Determine the (x, y) coordinate at the center of the cell enclosing the given text.  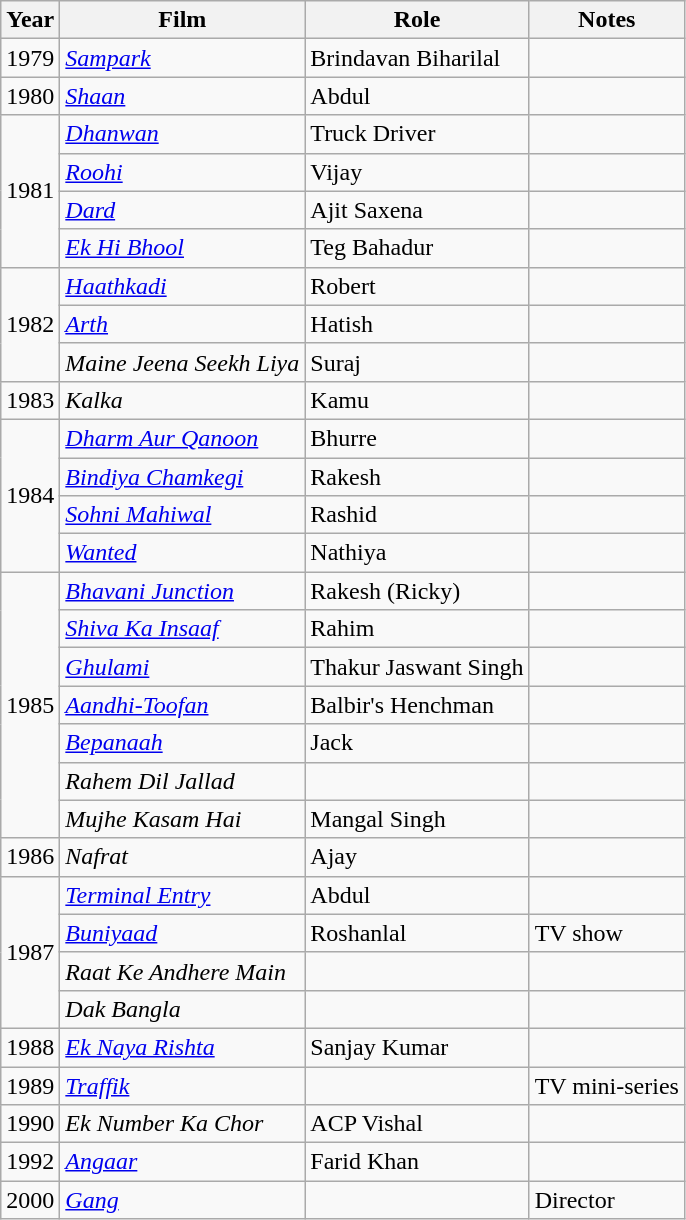
Suraj (417, 362)
Haathkadi (182, 286)
1986 (30, 857)
Bepanaah (182, 743)
Vijay (417, 172)
Brindavan Biharilal (417, 58)
Shiva Ka Insaaf (182, 629)
Arth (182, 324)
Ek Naya Rishta (182, 1047)
Rahem Dil Jallad (182, 781)
1982 (30, 324)
Buniyaad (182, 933)
Jack (417, 743)
Aandhi-Toofan (182, 705)
Hatish (417, 324)
Robert (417, 286)
Roshanlal (417, 933)
Traffik (182, 1085)
1980 (30, 96)
Kalka (182, 400)
Rakesh (417, 477)
Gang (182, 1200)
TV show (606, 933)
1987 (30, 952)
Teg Bahadur (417, 248)
Mujhe Kasam Hai (182, 819)
1988 (30, 1047)
Ajit Saxena (417, 210)
Ghulami (182, 667)
Raat Ke Andhere Main (182, 971)
2000 (30, 1200)
Mangal Singh (417, 819)
Notes (606, 20)
Bindiya Chamkegi (182, 477)
Sampark (182, 58)
Director (606, 1200)
Dard (182, 210)
ACP Vishal (417, 1124)
Ek Hi Bhool (182, 248)
Year (30, 20)
Bhurre (417, 438)
Nathiya (417, 553)
Terminal Entry (182, 895)
Dhanwan (182, 134)
1979 (30, 58)
1989 (30, 1085)
Ek Number Ka Chor (182, 1124)
Dak Bangla (182, 1009)
Maine Jeena Seekh Liya (182, 362)
1984 (30, 495)
Ajay (417, 857)
Nafrat (182, 857)
1985 (30, 705)
Shaan (182, 96)
Dharm Aur Qanoon (182, 438)
Angaar (182, 1162)
Thakur Jaswant Singh (417, 667)
Truck Driver (417, 134)
Rakesh (Ricky) (417, 591)
TV mini-series (606, 1085)
Roohi (182, 172)
1981 (30, 191)
1990 (30, 1124)
Film (182, 20)
Sanjay Kumar (417, 1047)
Wanted (182, 553)
Farid Khan (417, 1162)
Role (417, 20)
1992 (30, 1162)
Rashid (417, 515)
1983 (30, 400)
Bhavani Junction (182, 591)
Rahim (417, 629)
Sohni Mahiwal (182, 515)
Balbir's Henchman (417, 705)
Kamu (417, 400)
